Detect which cell encompasses the target text, then output its (x, y) center coordinate. 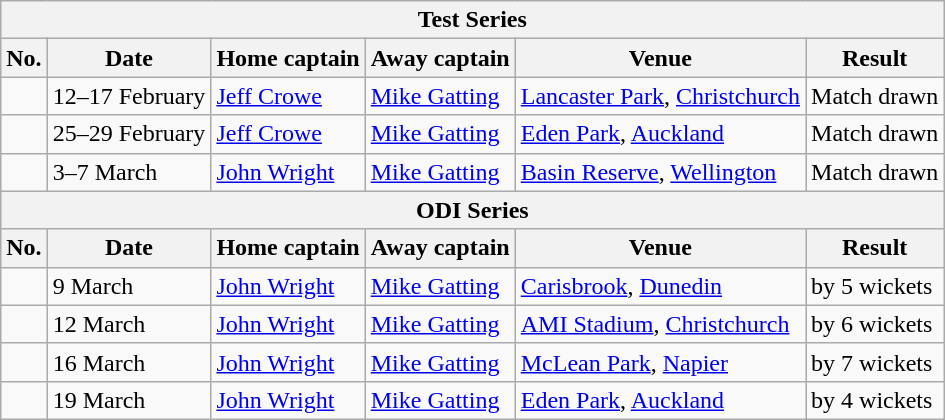
AMI Stadium, Christchurch (660, 324)
16 March (129, 362)
Carisbrook, Dunedin (660, 286)
12 March (129, 324)
19 March (129, 400)
3–7 March (129, 172)
Test Series (472, 20)
by 6 wickets (875, 324)
by 4 wickets (875, 400)
25–29 February (129, 134)
Basin Reserve, Wellington (660, 172)
ODI Series (472, 210)
by 5 wickets (875, 286)
12–17 February (129, 96)
McLean Park, Napier (660, 362)
by 7 wickets (875, 362)
Lancaster Park, Christchurch (660, 96)
9 March (129, 286)
